Search for the cell housing the specified text and yield its (X, Y) center coordinate. 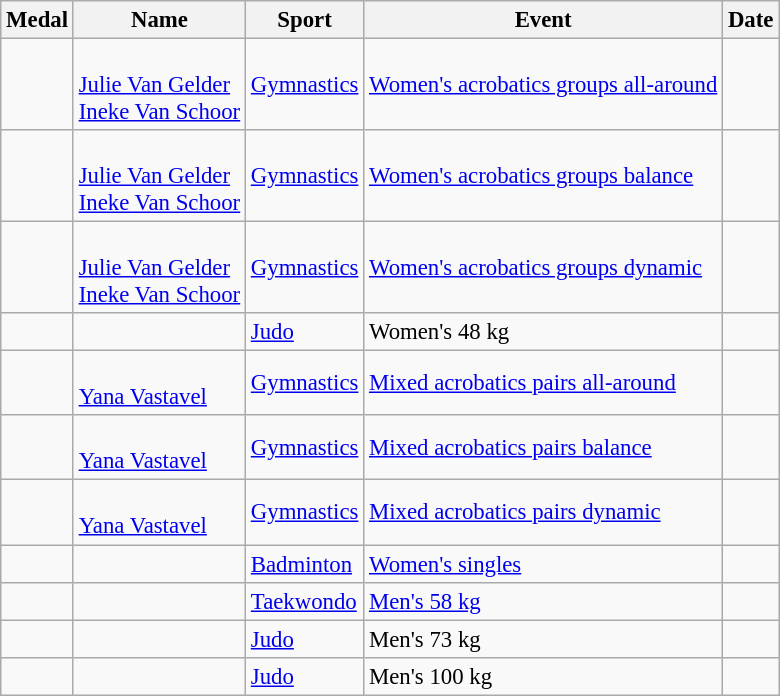
Women's 48 kg (544, 332)
Men's 100 kg (544, 676)
Badminton (305, 564)
Women's acrobatics groups balance (544, 176)
Mixed acrobatics pairs dynamic (544, 512)
Women's acrobatics groups dynamic (544, 268)
Taekwondo (305, 601)
Date (751, 20)
Women's singles (544, 564)
Men's 73 kg (544, 639)
Sport (305, 20)
Mixed acrobatics pairs all-around (544, 384)
Men's 58 kg (544, 601)
Name (159, 20)
Event (544, 20)
Medal (38, 20)
Mixed acrobatics pairs balance (544, 448)
Women's acrobatics groups all-around (544, 85)
